Extract the (x, y) coordinate from the center of the cell holding the provided text.  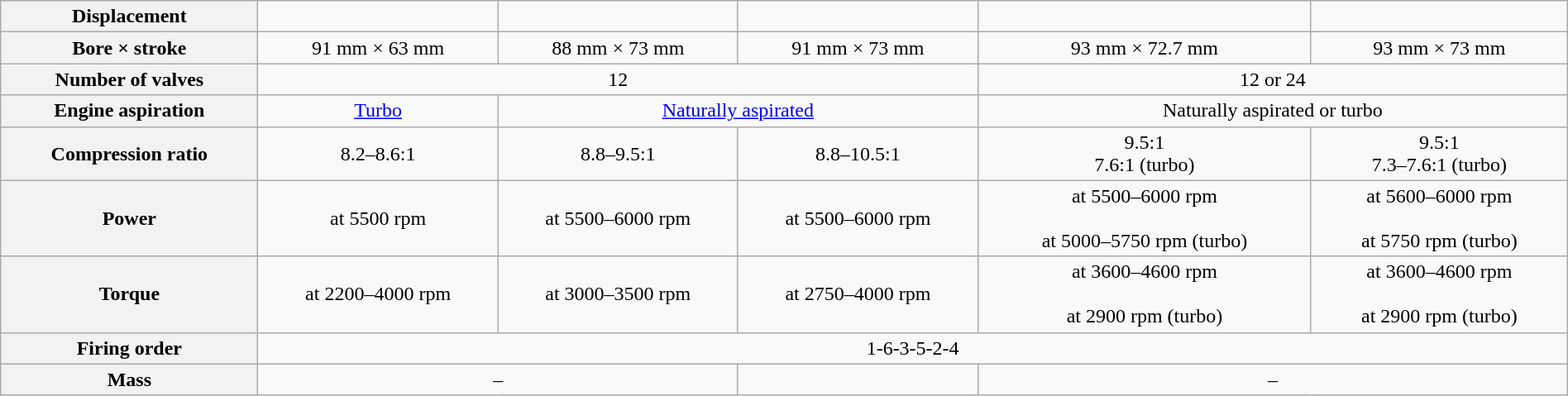
at 2200–4000 rpm (378, 294)
9.5:17.6:1 (turbo) (1145, 154)
12 (619, 79)
at 2750–4000 rpm (858, 294)
at 5600–6000 rpm at 5750 rpm (turbo) (1439, 218)
8.8–9.5:1 (618, 154)
9.5:17.3–7.6:1 (turbo) (1439, 154)
91 mm × 73 mm (858, 48)
at 3000–3500 rpm (618, 294)
Power (129, 218)
93 mm × 73 mm (1439, 48)
Naturally aspirated (738, 111)
Displacement (129, 17)
1-6-3-5-2-4 (913, 348)
Turbo (378, 111)
at 5500–6000 rpm at 5000–5750 rpm (turbo) (1145, 218)
Compression ratio (129, 154)
at 5500 rpm (378, 218)
8.8–10.5:1 (858, 154)
Engine aspiration (129, 111)
Number of valves (129, 79)
Naturally aspirated or turbo (1274, 111)
93 mm × 72.7 mm (1145, 48)
Firing order (129, 348)
Bore × stroke (129, 48)
91 mm × 63 mm (378, 48)
Mass (129, 379)
12 or 24 (1274, 79)
88 mm × 73 mm (618, 48)
8.2–8.6:1 (378, 154)
Torque (129, 294)
